Identify which cell holds the provided text, then report its [X, Y] central coordinate. 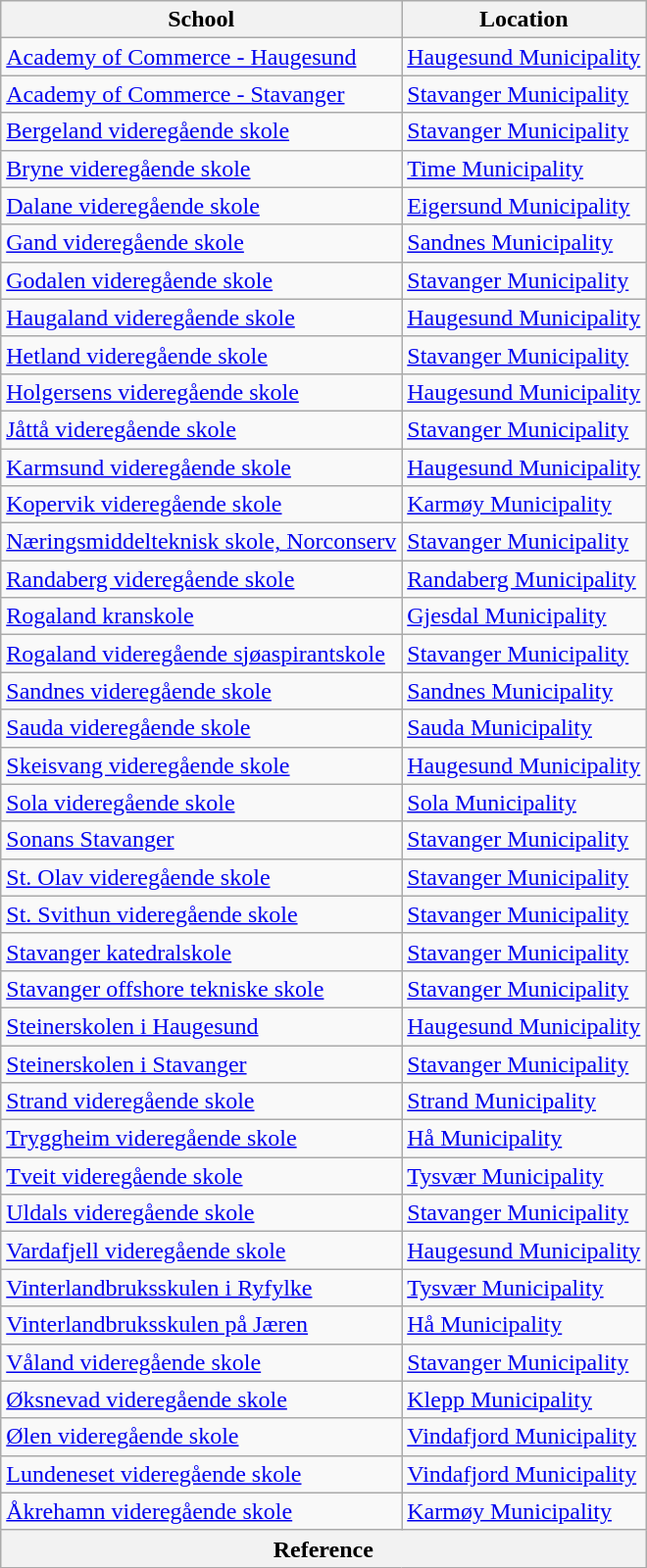
Godalen videregående skole [202, 280]
Sauda Municipality [523, 728]
Bryne videregående skole [202, 169]
Skeisvang videregående skole [202, 765]
Rogaland kranskole [202, 616]
Strand videregående skole [202, 1102]
Reference [323, 1548]
Vardafjell videregående skole [202, 1250]
Kopervik videregående skole [202, 505]
Sola Municipality [523, 803]
Steinerskolen i Stavanger [202, 1063]
Academy of Commerce - Haugesund [202, 57]
Time Municipality [523, 169]
Randaberg videregående skole [202, 579]
Vinterlandbruksskulen i Ryfylke [202, 1288]
Øksnevad videregående skole [202, 1399]
Våland videregående skole [202, 1362]
Stavanger katedralskole [202, 952]
Vinterlandbruksskulen på Jæren [202, 1325]
School [202, 20]
St. Svithun videregående skole [202, 914]
Gand videregående skole [202, 243]
Sandnes videregående skole [202, 691]
Bergeland videregående skole [202, 131]
Sonans Stavanger [202, 840]
Lundeneset videregående skole [202, 1474]
Steinerskolen i Haugesund [202, 1026]
Sola videregående skole [202, 803]
Tryggheim videregående skole [202, 1139]
Ølen videregående skole [202, 1437]
Eigersund Municipality [523, 206]
Næringsmiddelteknisk skole, Norconserv [202, 542]
Academy of Commerce - Stavanger [202, 94]
Tveit videregående skole [202, 1176]
Jåttå videregående skole [202, 429]
Strand Municipality [523, 1102]
Åkrehamn videregående skole [202, 1511]
Sauda videregående skole [202, 728]
Randaberg Municipality [523, 579]
Stavanger offshore tekniske skole [202, 989]
Klepp Municipality [523, 1399]
Haugaland videregående skole [202, 318]
Karmsund videregående skole [202, 467]
Uldals videregående skole [202, 1213]
Location [523, 20]
Dalane videregående skole [202, 206]
Rogaland videregående sjøaspirantskole [202, 654]
St. Olav videregående skole [202, 877]
Holgersens videregående skole [202, 392]
Gjesdal Municipality [523, 616]
Hetland videregående skole [202, 355]
